Extract the [x, y] coordinate from the center of the cell holding the provided text.  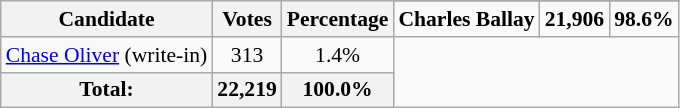
22,219 [246, 90]
313 [246, 55]
Charles Ballay [466, 19]
Candidate [107, 19]
Total: [107, 90]
1.4% [338, 55]
Percentage [338, 19]
98.6% [644, 19]
100.0% [338, 90]
21,906 [574, 19]
Votes [246, 19]
Chase Oliver (write-in) [107, 55]
